From the cell containing the given text, extract its center point as (X, Y) coordinate. 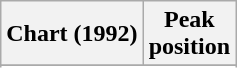
Peakposition (189, 34)
Chart (1992) (72, 34)
